Pinpoint the cell where the given text exists, returning its [x, y] midpoint coordinate. 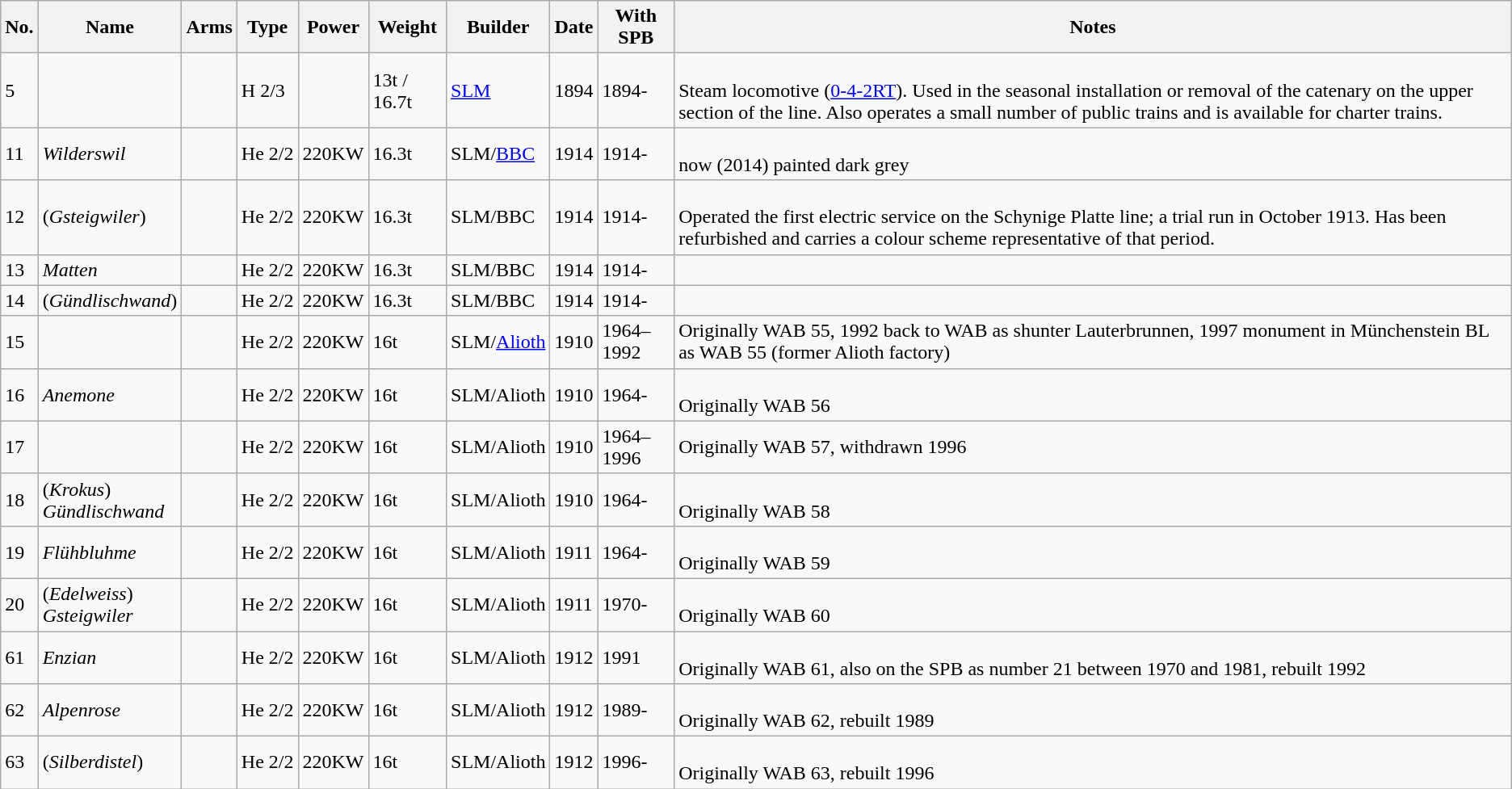
Date [573, 27]
Originally WAB 55, 1992 back to WAB as shunter Lauterbrunnen, 1997 monument in Münchenstein BL as WAB 55 (former Alioth factory) [1094, 342]
Notes [1094, 27]
61 [19, 657]
16 [19, 394]
Weight [407, 27]
Flühbluhme [110, 552]
Originally WAB 62, rebuilt 1989 [1094, 711]
13 [19, 270]
Originally WAB 57, withdrawn 1996 [1094, 447]
Power [333, 27]
1970- [636, 604]
1989- [636, 711]
Originally WAB 59 [1094, 552]
Anemone [110, 394]
63 [19, 762]
1996- [636, 762]
Originally WAB 60 [1094, 604]
SLM [498, 90]
now (2014) painted dark grey [1094, 153]
20 [19, 604]
Arms [209, 27]
Matten [110, 270]
13t / 16.7t [407, 90]
Alpenrose [110, 711]
11 [19, 153]
With SPB [636, 27]
15 [19, 342]
Originally WAB 61, also on the SPB as number 21 between 1970 and 1981, rebuilt 1992 [1094, 657]
18 [19, 499]
(Silberdistel) [110, 762]
1991 [636, 657]
Type [267, 27]
17 [19, 447]
(Gündlischwand) [110, 300]
5 [19, 90]
1894- [636, 90]
Enzian [110, 657]
62 [19, 711]
(Krokus)Gündlischwand [110, 499]
Wilderswil [110, 153]
1964–1996 [636, 447]
Name [110, 27]
1964–1992 [636, 342]
Originally WAB 58 [1094, 499]
(Edelweiss)Gsteigwiler [110, 604]
14 [19, 300]
Builder [498, 27]
Originally WAB 63, rebuilt 1996 [1094, 762]
H 2/3 [267, 90]
19 [19, 552]
No. [19, 27]
(Gsteigwiler) [110, 217]
1894 [573, 90]
12 [19, 217]
Originally WAB 56 [1094, 394]
